Scan for the cell matching the given text and deliver its (x, y) coordinate at center. 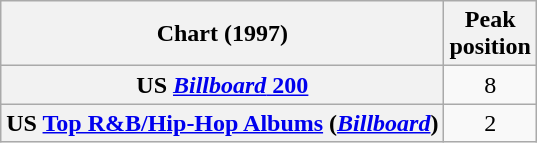
2 (490, 123)
US Top R&B/Hip-Hop Albums (Billboard) (222, 123)
8 (490, 85)
Chart (1997) (222, 34)
US Billboard 200 (222, 85)
Peak position (490, 34)
